Determine the [x, y] coordinate at the center of the cell enclosing the given text.  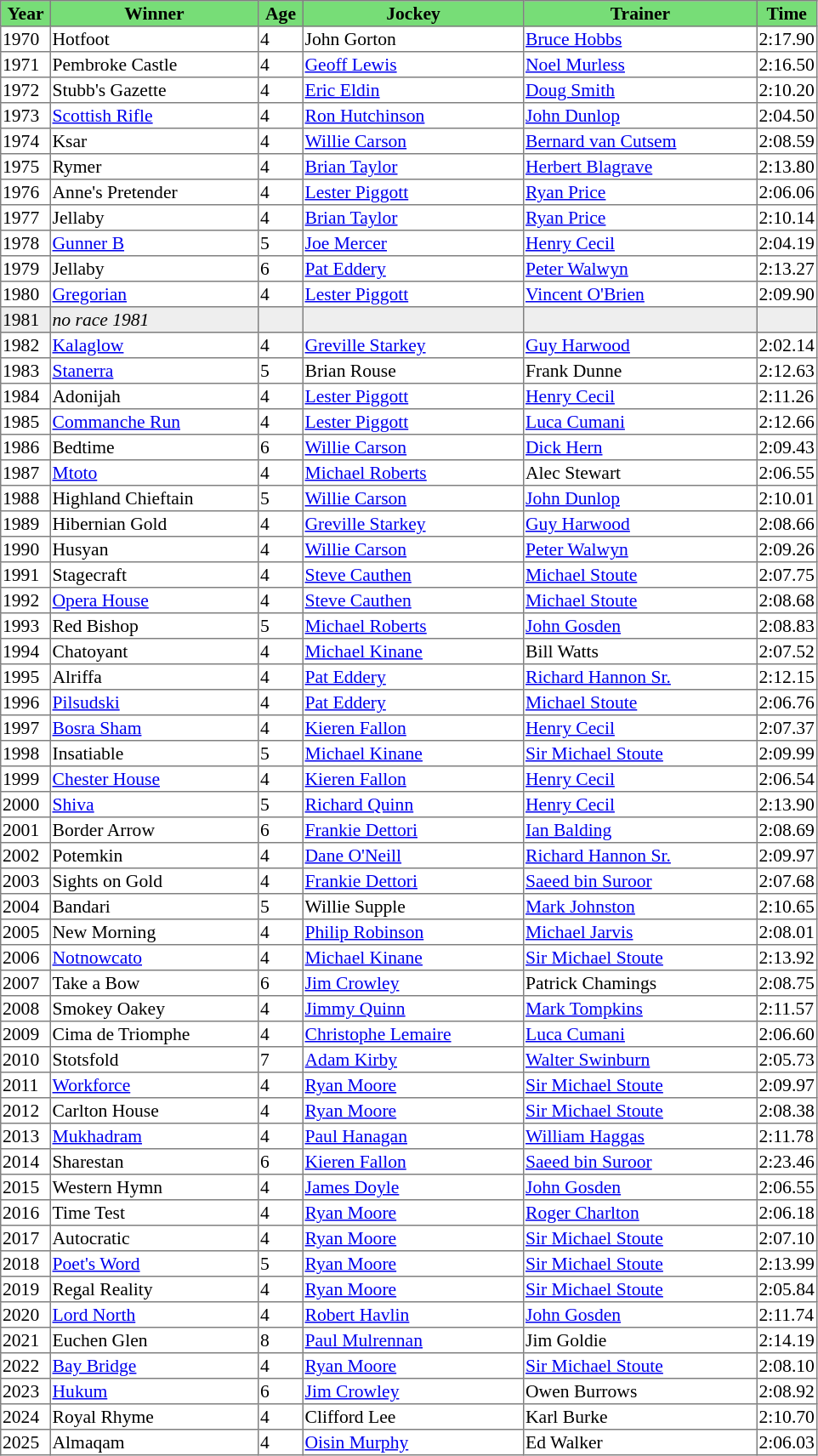
Gregorian [154, 294]
2011 [26, 1085]
1991 [26, 575]
Stagecraft [154, 575]
Mark Johnston [640, 907]
2:12.15 [787, 677]
2:09.26 [787, 549]
Robert Havlin [413, 1315]
Western Hymn [154, 1187]
2:14.19 [787, 1340]
Potemkin [154, 856]
Patrick Chamings [640, 983]
Richard Quinn [413, 805]
Gunner B [154, 243]
2014 [26, 1162]
Eric Eldin [413, 90]
Age [281, 14]
Pembroke Castle [154, 65]
1979 [26, 269]
Hukum [154, 1391]
2025 [26, 1442]
2:17.90 [787, 39]
Notnowcato [154, 958]
2:06.54 [787, 779]
2021 [26, 1340]
2:09.43 [787, 447]
2:08.01 [787, 932]
Geoff Lewis [413, 65]
2:13.92 [787, 958]
2:10.65 [787, 907]
Philip Robinson [413, 932]
Highland Chieftain [154, 498]
Rymer [154, 167]
Michael Jarvis [640, 932]
1988 [26, 498]
2016 [26, 1213]
2:07.75 [787, 575]
2005 [26, 932]
New Morning [154, 932]
Alec Stewart [640, 473]
Workforce [154, 1085]
2:06.06 [787, 192]
2024 [26, 1417]
Cima de Triomphe [154, 1034]
2009 [26, 1034]
Mukhadram [154, 1136]
2017 [26, 1238]
Jim Goldie [640, 1340]
2:23.46 [787, 1162]
James Doyle [413, 1187]
Roger Charlton [640, 1213]
2:08.59 [787, 141]
Bay Bridge [154, 1366]
2:02.14 [787, 345]
Bedtime [154, 447]
2010 [26, 1060]
Time [787, 14]
Doug Smith [640, 90]
Mark Tompkins [640, 1009]
Autocratic [154, 1238]
1970 [26, 39]
Bosra Sham [154, 728]
Anne's Pretender [154, 192]
Stotsfold [154, 1060]
2013 [26, 1136]
2:08.10 [787, 1366]
Ed Walker [640, 1442]
2:10.14 [787, 218]
1974 [26, 141]
1972 [26, 90]
Dick Hern [640, 447]
Paul Hanagan [413, 1136]
2:06.60 [787, 1034]
2:07.68 [787, 881]
2008 [26, 1009]
Brian Rouse [413, 371]
Chester House [154, 779]
Ron Hutchinson [413, 116]
2:09.99 [787, 754]
Frank Dunne [640, 371]
Kalaglow [154, 345]
2:08.75 [787, 983]
Owen Burrows [640, 1391]
Paul Mulrennan [413, 1340]
1975 [26, 167]
Regal Reality [154, 1289]
Ksar [154, 141]
2:11.78 [787, 1136]
Husyan [154, 549]
1998 [26, 754]
2:10.20 [787, 90]
Insatiable [154, 754]
Oisin Murphy [413, 1442]
Stubb's Gazette [154, 90]
Winner [154, 14]
2003 [26, 881]
1986 [26, 447]
2:10.01 [787, 498]
Alriffa [154, 677]
2012 [26, 1111]
Bandari [154, 907]
2:08.69 [787, 830]
2:08.66 [787, 524]
2002 [26, 856]
2022 [26, 1366]
2:06.03 [787, 1442]
Jockey [413, 14]
Clifford Lee [413, 1417]
Mtoto [154, 473]
Trainer [640, 14]
2004 [26, 907]
Poet's Word [154, 1264]
2018 [26, 1264]
1980 [26, 294]
Lord North [154, 1315]
2007 [26, 983]
1983 [26, 371]
1999 [26, 779]
2:12.63 [787, 371]
1997 [26, 728]
2:04.19 [787, 243]
2:09.90 [787, 294]
2:11.74 [787, 1315]
2:16.50 [787, 65]
1977 [26, 218]
Smokey Oakey [154, 1009]
Euchen Glen [154, 1340]
Sights on Gold [154, 881]
Karl Burke [640, 1417]
1989 [26, 524]
2:13.99 [787, 1264]
1984 [26, 396]
2023 [26, 1391]
Chatoyant [154, 651]
Jimmy Quinn [413, 1009]
2:08.68 [787, 600]
1990 [26, 549]
2:07.37 [787, 728]
Scottish Rifle [154, 116]
2:10.70 [787, 1417]
2:06.76 [787, 702]
1985 [26, 422]
2:13.27 [787, 269]
2000 [26, 805]
Adonijah [154, 396]
2020 [26, 1315]
2:08.38 [787, 1111]
2:13.90 [787, 805]
Border Arrow [154, 830]
1981 [26, 320]
2:07.10 [787, 1238]
2:08.83 [787, 626]
1996 [26, 702]
Dane O'Neill [413, 856]
2:05.73 [787, 1060]
Noel Murless [640, 65]
2:12.66 [787, 422]
Herbert Blagrave [640, 167]
Ian Balding [640, 830]
1994 [26, 651]
Commanche Run [154, 422]
Stanerra [154, 371]
Hibernian Gold [154, 524]
Sharestan [154, 1162]
Almaqam [154, 1442]
Willie Supple [413, 907]
Walter Swinburn [640, 1060]
Opera House [154, 600]
Bernard van Cutsem [640, 141]
William Haggas [640, 1136]
Vincent O'Brien [640, 294]
Red Bishop [154, 626]
1995 [26, 677]
2001 [26, 830]
no race 1981 [154, 320]
Pilsudski [154, 702]
1976 [26, 192]
2:07.52 [787, 651]
Bill Watts [640, 651]
2:04.50 [787, 116]
2:06.18 [787, 1213]
2:05.84 [787, 1289]
John Gorton [413, 39]
2019 [26, 1289]
2:11.26 [787, 396]
Christophe Lemaire [413, 1034]
2015 [26, 1187]
2:08.92 [787, 1391]
Royal Rhyme [154, 1417]
Joe Mercer [413, 243]
1982 [26, 345]
1973 [26, 116]
1971 [26, 65]
Year [26, 14]
Hotfoot [154, 39]
1992 [26, 600]
Bruce Hobbs [640, 39]
2006 [26, 958]
2:11.57 [787, 1009]
Take a Bow [154, 983]
7 [281, 1060]
Time Test [154, 1213]
Shiva [154, 805]
8 [281, 1340]
Carlton House [154, 1111]
1987 [26, 473]
1993 [26, 626]
Adam Kirby [413, 1060]
1978 [26, 243]
2:13.80 [787, 167]
